Capture the cell that displays the provided text and extract its (x, y) central coordinate. 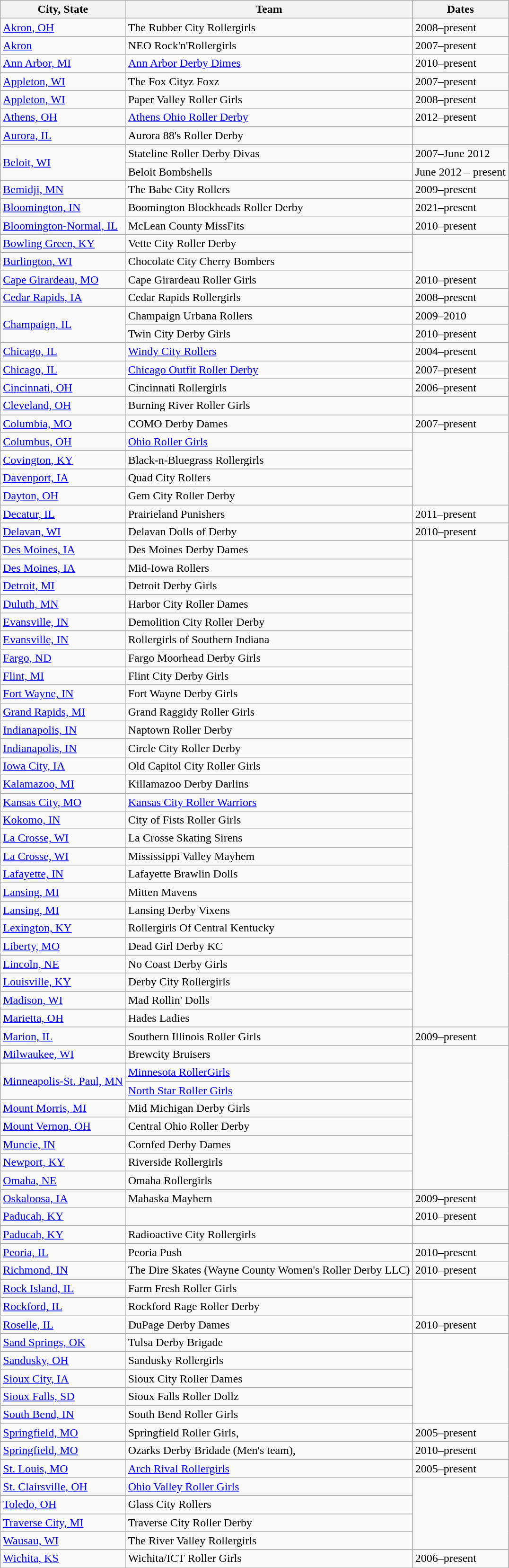
Derby City Rollergirls (269, 982)
Sandusky Rollergirls (269, 1360)
Cornfed Derby Dames (269, 1144)
Bemidji, MN (63, 189)
2012–present (460, 117)
2004–present (460, 352)
Richmond, IN (63, 1270)
Rollergirls of Southern Indiana (269, 640)
Madison, WI (63, 1000)
Naptown Roller Derby (269, 730)
Marietta, OH (63, 1018)
Delavan Dolls of Derby (269, 532)
Davenport, IA (63, 478)
Akron (63, 45)
Brewcity Bruisers (269, 1054)
Covington, KY (63, 460)
Aurora, IL (63, 135)
Omaha, NE (63, 1180)
Boomington Blockheads Roller Derby (269, 207)
South Bend, IN (63, 1415)
Ohio Roller Girls (269, 442)
The Babe City Rollers (269, 189)
Sioux Falls, SD (63, 1397)
Peoria Push (269, 1252)
Dayton, OH (63, 496)
Stateline Roller Derby Divas (269, 153)
Mad Rollin' Dolls (269, 1000)
Fargo Moorhead Derby Girls (269, 658)
Vette City Roller Derby (269, 244)
Gem City Roller Derby (269, 496)
Radioactive City Rollergirls (269, 1234)
Sioux City Roller Dames (269, 1379)
Glass City Rollers (269, 1505)
Bloomington, IN (63, 207)
Paper Valley Roller Girls (269, 99)
Minnesota RollerGirls (269, 1072)
Burning River Roller Girls (269, 406)
Farm Fresh Roller Girls (269, 1288)
North Star Roller Girls (269, 1090)
Ohio Valley Roller Girls (269, 1487)
Oskaloosa, IA (63, 1198)
Rock Island, IL (63, 1288)
Tulsa Derby Brigade (269, 1342)
NEO Rock'n'Rollergirls (269, 45)
Burlington, WI (63, 262)
Lafayette Brawlin Dolls (269, 874)
Mitten Mavens (269, 892)
Twin City Derby Girls (269, 334)
Cleveland, OH (63, 406)
Traverse City Roller Derby (269, 1523)
Omaha Rollergirls (269, 1180)
Liberty, MO (63, 946)
Mount Vernon, OH (63, 1126)
Louisville, KY (63, 982)
Rockford, IL (63, 1306)
Arch Rival Rollergirls (269, 1469)
The Fox Cityz Foxz (269, 81)
Demolition City Roller Derby (269, 622)
Roselle, IL (63, 1324)
Grand Rapids, MI (63, 712)
Bowling Green, KY (63, 244)
Lincoln, NE (63, 964)
Newport, KY (63, 1162)
Delavan, WI (63, 532)
Springfield Roller Girls, (269, 1433)
Chocolate City Cherry Bombers (269, 262)
Cincinnati, OH (63, 388)
Akron, OH (63, 27)
Mahaska Mayhem (269, 1198)
Dead Girl Derby KC (269, 946)
City of Fists Roller Girls (269, 820)
Mississippi Valley Mayhem (269, 856)
Kansas City Roller Warriors (269, 802)
Flint City Derby Girls (269, 676)
The Dire Skates (Wayne County Women's Roller Derby LLC) (269, 1270)
Peoria, IL (63, 1252)
St. Louis, MO (63, 1469)
South Bend Roller Girls (269, 1415)
Sioux Falls Roller Dollz (269, 1397)
Marion, IL (63, 1036)
Minneapolis-St. Paul, MN (63, 1081)
COMO Derby Dames (269, 424)
Muncie, IN (63, 1144)
Quad City Rollers (269, 478)
Windy City Rollers (269, 352)
Lexington, KY (63, 928)
Killamazoo Derby Darlins (269, 784)
Athens Ohio Roller Derby (269, 117)
Dates (460, 9)
Circle City Roller Derby (269, 748)
Prairieland Punishers (269, 514)
Beloit, WI (63, 162)
Kokomo, IN (63, 820)
Aurora 88's Roller Derby (269, 135)
Cedar Rapids Rollergirls (269, 298)
The Rubber City Rollergirls (269, 27)
Fort Wayne, IN (63, 694)
Athens, OH (63, 117)
Milwaukee, WI (63, 1054)
Chicago Outfit Roller Derby (269, 370)
Ann Arbor Derby Dimes (269, 63)
Rollergirls Of Central Kentucky (269, 928)
Central Ohio Roller Derby (269, 1126)
Hades Ladies (269, 1018)
Fort Wayne Derby Girls (269, 694)
Lansing Derby Vixens (269, 910)
Flint, MI (63, 676)
City, State (63, 9)
2011–present (460, 514)
Traverse City, MI (63, 1523)
Mid-Iowa Rollers (269, 568)
Detroit Derby Girls (269, 586)
Sand Springs, OK (63, 1342)
Decatur, IL (63, 514)
Cincinnati Rollergirls (269, 388)
Iowa City, IA (63, 766)
Columbia, MO (63, 424)
Wichita/ICT Roller Girls (269, 1559)
Lafayette, IN (63, 874)
2009–2010 (460, 316)
Team (269, 9)
Mount Morris, MI (63, 1108)
Cedar Rapids, IA (63, 298)
Bloomington-Normal, IL (63, 226)
Sandusky, OH (63, 1360)
Harbor City Roller Dames (269, 604)
Columbus, OH (63, 442)
Black-n-Bluegrass Rollergirls (269, 460)
Detroit, MI (63, 586)
Rockford Rage Roller Derby (269, 1306)
Kansas City, MO (63, 802)
Riverside Rollergirls (269, 1162)
Duluth, MN (63, 604)
Grand Raggidy Roller Girls (269, 712)
Cape Girardeau Roller Girls (269, 280)
June 2012 – present (460, 171)
No Coast Derby Girls (269, 964)
Southern Illinois Roller Girls (269, 1036)
St. Clairsville, OH (63, 1487)
Toledo, OH (63, 1505)
Cape Girardeau, MO (63, 280)
The River Valley Rollergirls (269, 1541)
Old Capitol City Roller Girls (269, 766)
Mid Michigan Derby Girls (269, 1108)
Ann Arbor, MI (63, 63)
Fargo, ND (63, 658)
Wausau, WI (63, 1541)
Sioux City, IA (63, 1379)
Des Moines Derby Dames (269, 550)
Ozarks Derby Bridade (Men's team), (269, 1451)
DuPage Derby Dames (269, 1324)
Beloit Bombshells (269, 171)
Wichita, KS (63, 1559)
2021–present (460, 207)
Champaign, IL (63, 325)
La Crosse Skating Sirens (269, 838)
McLean County MissFits (269, 226)
Kalamazoo, MI (63, 784)
Champaign Urbana Rollers (269, 316)
2007–June 2012 (460, 153)
